Detect which cell encompasses the target text, then output its [X, Y] center coordinate. 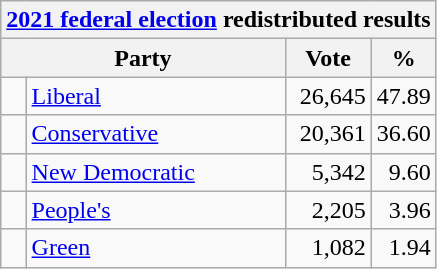
1,082 [328, 248]
3.96 [404, 210]
2021 federal election redistributed results [218, 20]
Green [156, 248]
% [404, 58]
Liberal [156, 96]
5,342 [328, 172]
9.60 [404, 172]
36.60 [404, 134]
Vote [328, 58]
People's [156, 210]
47.89 [404, 96]
2,205 [328, 210]
20,361 [328, 134]
New Democratic [156, 172]
Conservative [156, 134]
1.94 [404, 248]
Party [143, 58]
26,645 [328, 96]
